Detect which cell encompasses the target text, then output its (X, Y) center coordinate. 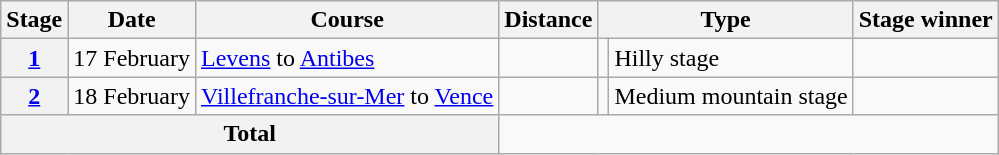
17 February (132, 58)
2 (34, 96)
1 (34, 58)
Villefranche-sur-Mer to Vence (348, 96)
Total (250, 134)
Stage (34, 20)
Type (726, 20)
Hilly stage (731, 58)
Date (132, 20)
Medium mountain stage (731, 96)
Course (348, 20)
Stage winner (926, 20)
Levens to Antibes (348, 58)
18 February (132, 96)
Distance (548, 20)
